Locate the cell with the specified text and output its [x, y] center coordinate. 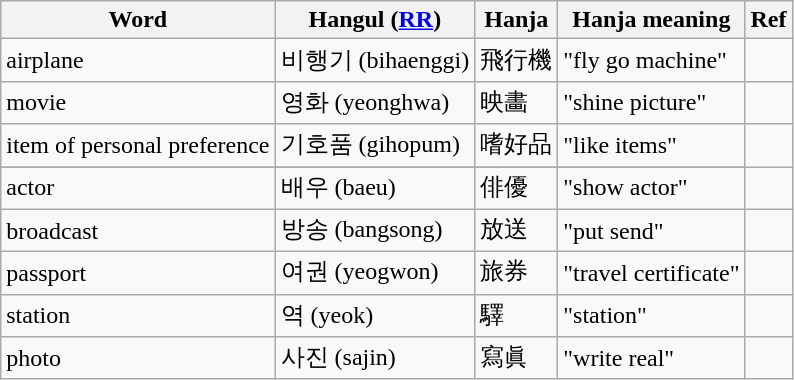
Word [138, 20]
사진 (sajin) [375, 358]
기호품 (gihopum) [375, 146]
item of personal preference [138, 146]
broadcast [138, 230]
"shine picture" [652, 102]
배우 (baeu) [375, 188]
비행기 (bihaenggi) [375, 60]
Ref [768, 20]
방송 (bangsong) [375, 230]
"travel certificate" [652, 274]
station [138, 316]
"fly go machine" [652, 60]
"write real" [652, 358]
"station" [652, 316]
映畵 [516, 102]
"like items" [652, 146]
photo [138, 358]
旅券 [516, 274]
寫眞 [516, 358]
Hanja [516, 20]
Hanja meaning [652, 20]
嗜好品 [516, 146]
actor [138, 188]
여권 (yeogwon) [375, 274]
放送 [516, 230]
역 (yeok) [375, 316]
Hangul (RR) [375, 20]
movie [138, 102]
"put send" [652, 230]
俳優 [516, 188]
"show actor" [652, 188]
airplane [138, 60]
飛行機 [516, 60]
驛 [516, 316]
영화 (yeonghwa) [375, 102]
passport [138, 274]
